Locate the cell with the specified text and output its (x, y) center coordinate. 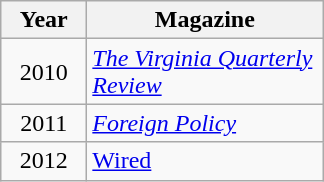
2011 (44, 123)
Magazine (205, 20)
2012 (44, 161)
Wired (205, 161)
Year (44, 20)
2010 (44, 72)
The Virginia Quarterly Review (205, 72)
Foreign Policy (205, 123)
